Determine the (x, y) coordinate at the center of the cell enclosing the given text.  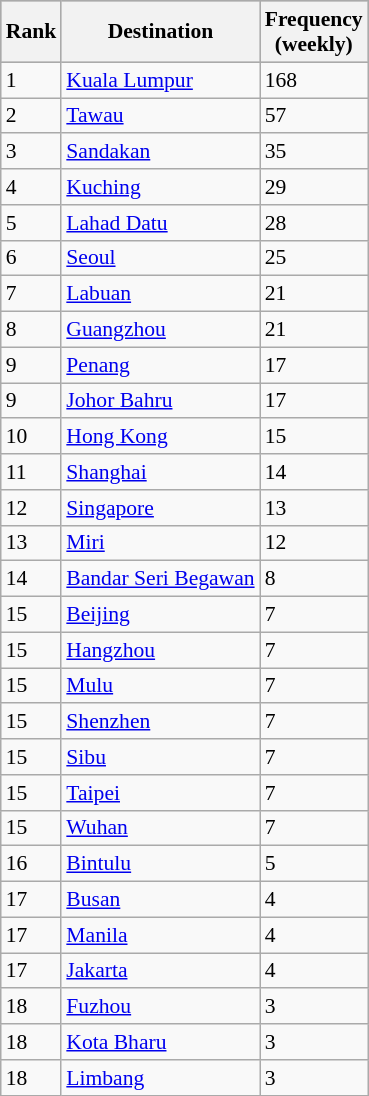
Kuching (160, 187)
35 (314, 152)
16 (32, 864)
168 (314, 80)
Hong Kong (160, 437)
Kota Bharu (160, 1042)
6 (32, 258)
Fuzhou (160, 1007)
Manila (160, 935)
Miri (160, 543)
Frequency(weekly) (314, 32)
Hangzhou (160, 650)
Guangzhou (160, 330)
Labuan (160, 294)
Penang (160, 365)
Taipei (160, 793)
Tawau (160, 116)
Singapore (160, 508)
57 (314, 116)
28 (314, 223)
Kuala Lumpur (160, 80)
Bintulu (160, 864)
1 (32, 80)
11 (32, 472)
Lahad Datu (160, 223)
Seoul (160, 258)
Shanghai (160, 472)
Wuhan (160, 828)
10 (32, 437)
Sandakan (160, 152)
Shenzhen (160, 722)
Beijing (160, 615)
Mulu (160, 686)
Jakarta (160, 971)
25 (314, 258)
Sibu (160, 757)
Busan (160, 900)
Limbang (160, 1078)
Johor Bahru (160, 401)
2 (32, 116)
29 (314, 187)
Rank (32, 32)
Destination (160, 32)
Bandar Seri Begawan (160, 579)
